Find where the given text appears and provide that cell's center as [x, y] coordinate. 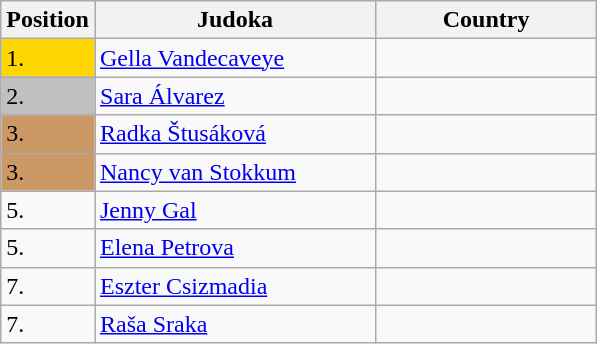
Elena Petrova [234, 248]
Radka Štusáková [234, 134]
Country [486, 20]
Gella Vandecaveye [234, 58]
Judoka [234, 20]
Sara Álvarez [234, 96]
2. [48, 96]
Jenny Gal [234, 210]
1. [48, 58]
Position [48, 20]
Raša Sraka [234, 324]
Eszter Csizmadia [234, 286]
Nancy van Stokkum [234, 172]
